From the cell containing the given text, extract its center point as (x, y) coordinate. 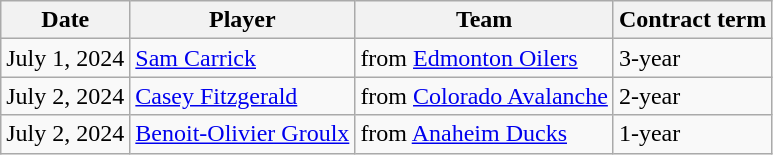
1-year (692, 134)
Contract term (692, 20)
2-year (692, 96)
Player (242, 20)
Casey Fitzgerald (242, 96)
Team (484, 20)
Sam Carrick (242, 58)
Benoit-Olivier Groulx (242, 134)
from Edmonton Oilers (484, 58)
from Anaheim Ducks (484, 134)
Date (66, 20)
3-year (692, 58)
from Colorado Avalanche (484, 96)
July 1, 2024 (66, 58)
